Identify which cell holds the provided text, then report its [X, Y] central coordinate. 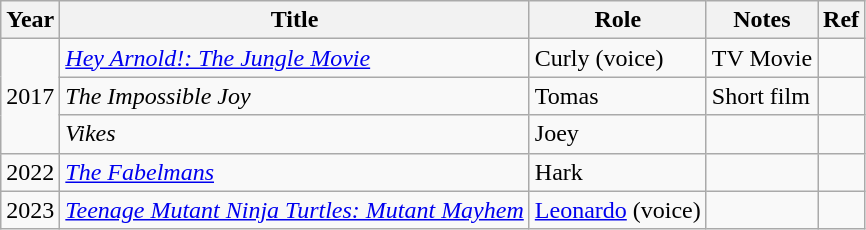
Role [618, 20]
Tomas [618, 96]
The Fabelmans [294, 172]
Short film [762, 96]
2023 [30, 210]
Joey [618, 134]
Year [30, 20]
2022 [30, 172]
Curly (voice) [618, 58]
Leonardo (voice) [618, 210]
Teenage Mutant Ninja Turtles: Mutant Mayhem [294, 210]
Notes [762, 20]
Title [294, 20]
2017 [30, 96]
TV Movie [762, 58]
Hark [618, 172]
Vikes [294, 134]
The Impossible Joy [294, 96]
Ref [842, 20]
Hey Arnold!: The Jungle Movie [294, 58]
